Identify which cell holds the provided text, then report its (x, y) central coordinate. 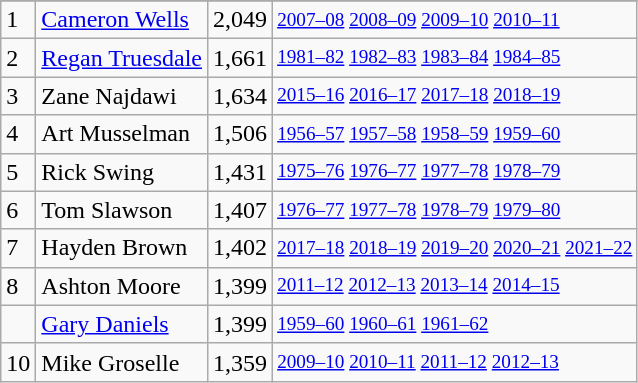
2017–18 2018–19 2019–20 2020–21 2021–22 (455, 248)
8 (18, 286)
Zane Najdawi (122, 96)
1,407 (240, 210)
3 (18, 96)
10 (18, 362)
Tom Slawson (122, 210)
Hayden Brown (122, 248)
1975–76 1976–77 1977–78 1978–79 (455, 172)
6 (18, 210)
Cameron Wells (122, 20)
2,049 (240, 20)
Mike Groselle (122, 362)
1 (18, 20)
Regan Truesdale (122, 58)
7 (18, 248)
2007–08 2008–09 2009–10 2010–11 (455, 20)
1,661 (240, 58)
Gary Daniels (122, 324)
2015–16 2016–17 2017–18 2018–19 (455, 96)
1,506 (240, 134)
Art Musselman (122, 134)
1956–57 1957–58 1958–59 1959–60 (455, 134)
1981–82 1982–83 1983–84 1984–85 (455, 58)
Rick Swing (122, 172)
1,359 (240, 362)
2011–12 2012–13 2013–14 2014–15 (455, 286)
4 (18, 134)
5 (18, 172)
1959–60 1960–61 1961–62 (455, 324)
1,634 (240, 96)
Ashton Moore (122, 286)
1,402 (240, 248)
2 (18, 58)
2009–10 2010–11 2011–12 2012–13 (455, 362)
1976–77 1977–78 1978–79 1979–80 (455, 210)
1,431 (240, 172)
